Extract the (x, y) coordinate from the center of the cell holding the provided text.  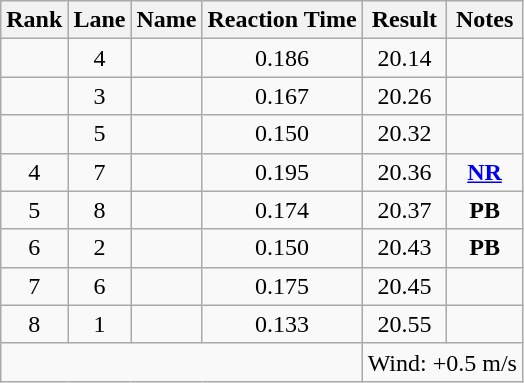
Reaction Time (282, 20)
0.195 (282, 172)
20.32 (404, 134)
0.186 (282, 58)
3 (100, 96)
0.175 (282, 286)
20.45 (404, 286)
Lane (100, 20)
0.133 (282, 324)
0.167 (282, 96)
20.55 (404, 324)
1 (100, 324)
20.43 (404, 248)
20.37 (404, 210)
Name (166, 20)
20.26 (404, 96)
NR (485, 172)
2 (100, 248)
Notes (485, 20)
Wind: +0.5 m/s (442, 362)
Result (404, 20)
Rank (34, 20)
20.14 (404, 58)
0.174 (282, 210)
20.36 (404, 172)
